Pinpoint the cell where the given text exists, returning its (x, y) midpoint coordinate. 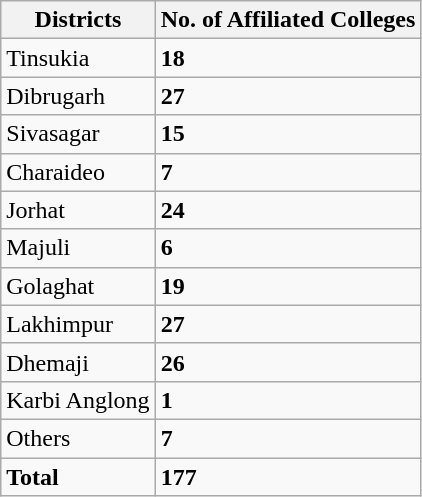
26 (288, 362)
18 (288, 58)
Others (78, 438)
24 (288, 210)
Karbi Anglong (78, 400)
Sivasagar (78, 134)
Golaghat (78, 286)
Majuli (78, 248)
177 (288, 477)
Lakhimpur (78, 324)
No. of Affiliated Colleges (288, 20)
1 (288, 400)
15 (288, 134)
Dibrugarh (78, 96)
Jorhat (78, 210)
Tinsukia (78, 58)
Districts (78, 20)
Total (78, 477)
Dhemaji (78, 362)
Charaideo (78, 172)
6 (288, 248)
19 (288, 286)
